Locate the cell with the specified text and output its [x, y] center coordinate. 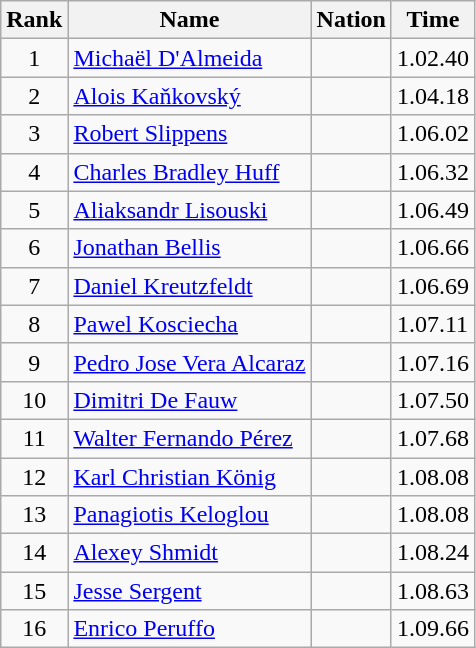
2 [34, 96]
Daniel Kreutzfeldt [190, 286]
1.02.40 [432, 58]
3 [34, 134]
6 [34, 248]
Charles Bradley Huff [190, 172]
15 [34, 591]
7 [34, 286]
Pawel Kosciecha [190, 324]
12 [34, 477]
Rank [34, 20]
8 [34, 324]
Jonathan Bellis [190, 248]
Pedro Jose Vera Alcaraz [190, 362]
9 [34, 362]
1.08.63 [432, 591]
Alexey Shmidt [190, 553]
Robert Slippens [190, 134]
1.07.50 [432, 400]
11 [34, 438]
1.06.02 [432, 134]
1.06.66 [432, 248]
1.07.68 [432, 438]
1.06.69 [432, 286]
16 [34, 629]
4 [34, 172]
Michaël D'Almeida [190, 58]
1.07.11 [432, 324]
1.04.18 [432, 96]
Nation [351, 20]
1 [34, 58]
Dimitri De Fauw [190, 400]
1.06.49 [432, 210]
14 [34, 553]
Alois Kaňkovský [190, 96]
Enrico Peruffo [190, 629]
Jesse Sergent [190, 591]
13 [34, 515]
1.06.32 [432, 172]
5 [34, 210]
1.08.24 [432, 553]
Aliaksandr Lisouski [190, 210]
Walter Fernando Pérez [190, 438]
Karl Christian König [190, 477]
Panagiotis Keloglou [190, 515]
Time [432, 20]
1.07.16 [432, 362]
10 [34, 400]
Name [190, 20]
1.09.66 [432, 629]
